Find where the given text appears and provide that cell's center as [X, Y] coordinate. 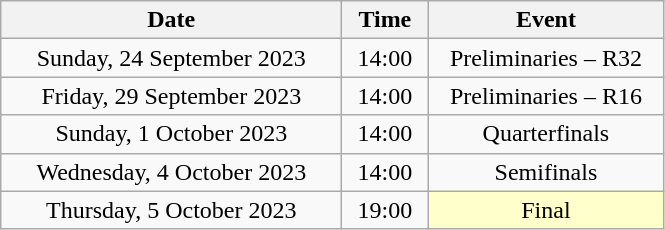
Semifinals [546, 172]
Preliminaries – R16 [546, 96]
Quarterfinals [546, 134]
Wednesday, 4 October 2023 [172, 172]
Time [385, 20]
Thursday, 5 October 2023 [172, 210]
Sunday, 1 October 2023 [172, 134]
Event [546, 20]
19:00 [385, 210]
Friday, 29 September 2023 [172, 96]
Final [546, 210]
Preliminaries – R32 [546, 58]
Sunday, 24 September 2023 [172, 58]
Date [172, 20]
